Extract the (x, y) coordinate from the center of the cell holding the provided text.  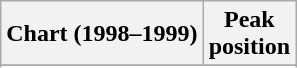
Chart (1998–1999) (102, 34)
Peakposition (249, 34)
